Output the [x, y] coordinate of the center of the cell containing the given text.  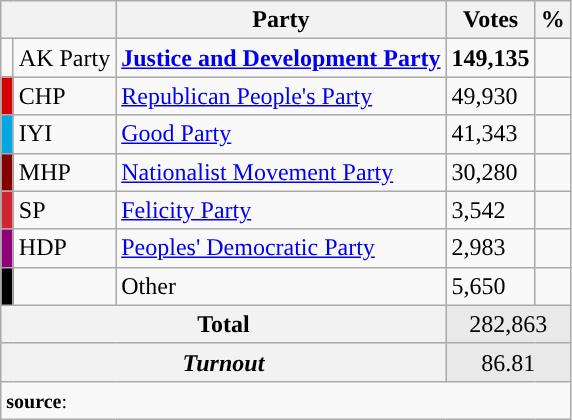
49,930 [490, 96]
% [552, 20]
IYI [64, 134]
Turnout [224, 362]
Total [224, 324]
41,343 [490, 134]
30,280 [490, 172]
HDP [64, 248]
2,983 [490, 248]
Votes [490, 20]
282,863 [508, 324]
Justice and Development Party [281, 58]
Party [281, 20]
5,650 [490, 286]
AK Party [64, 58]
Other [281, 286]
CHP [64, 96]
Republican People's Party [281, 96]
3,542 [490, 210]
86.81 [508, 362]
source: [286, 400]
SP [64, 210]
149,135 [490, 58]
Nationalist Movement Party [281, 172]
MHP [64, 172]
Good Party [281, 134]
Felicity Party [281, 210]
Peoples' Democratic Party [281, 248]
